Output the (x, y) coordinate of the center of the cell containing the given text.  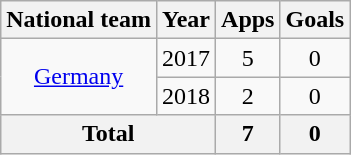
2017 (186, 58)
2 (248, 96)
Apps (248, 20)
Goals (315, 20)
Total (108, 134)
Germany (79, 77)
2018 (186, 96)
National team (79, 20)
5 (248, 58)
Year (186, 20)
7 (248, 134)
